Locate the cell with the specified text and output its [X, Y] center coordinate. 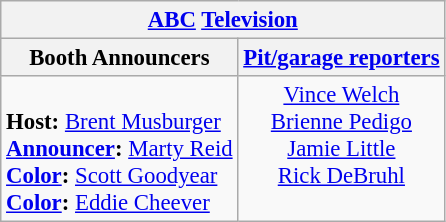
Vince WelchBrienne PedigoJamie LittleRick DeBruhl [342, 149]
Booth Announcers [120, 58]
Pit/garage reporters [342, 58]
Host: Brent Musburger Announcer: Marty Reid Color: Scott Goodyear Color: Eddie Cheever [120, 149]
ABC Television [223, 20]
